Capture the cell that displays the provided text and extract its (X, Y) central coordinate. 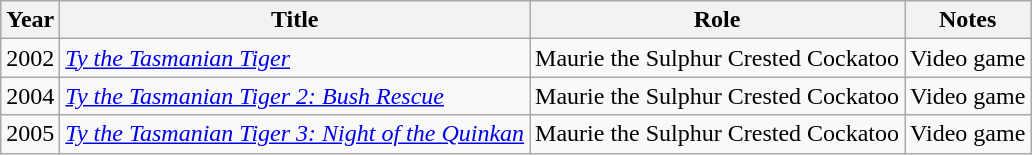
Role (718, 20)
Ty the Tasmanian Tiger 2: Bush Rescue (295, 96)
2004 (30, 96)
Year (30, 20)
Ty the Tasmanian Tiger 3: Night of the Quinkan (295, 134)
Notes (968, 20)
2005 (30, 134)
Title (295, 20)
2002 (30, 58)
Ty the Tasmanian Tiger (295, 58)
